Capture the cell that displays the provided text and extract its [X, Y] central coordinate. 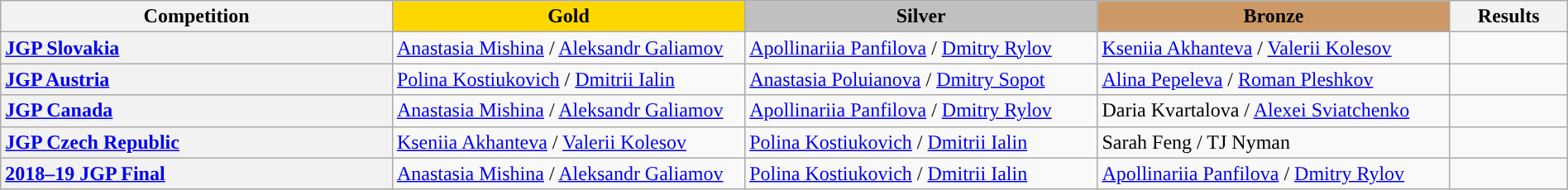
JGP Czech Republic [197, 142]
Alina Pepeleva / Roman Pleshkov [1274, 79]
Anastasia Poluianova / Dmitry Sopot [921, 79]
Bronze [1274, 17]
Silver [921, 17]
Competition [197, 17]
Gold [568, 17]
JGP Austria [197, 79]
2018–19 JGP Final [197, 173]
Results [1508, 17]
JGP Canada [197, 111]
JGP Slovakia [197, 48]
Sarah Feng / TJ Nyman [1274, 142]
Daria Kvartalova / Alexei Sviatchenko [1274, 111]
